Scan for the cell matching the given text and deliver its [X, Y] coordinate at center. 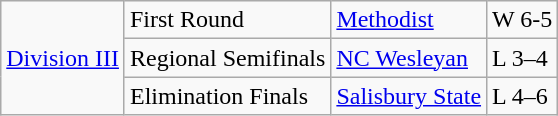
L 3–4 [522, 58]
W 6-5 [522, 20]
NC Wesleyan [409, 58]
Elimination Finals [227, 96]
Regional Semifinals [227, 58]
Division III [63, 58]
Salisbury State [409, 96]
L 4–6 [522, 96]
First Round [227, 20]
Methodist [409, 20]
